Identify which cell holds the provided text, then report its [x, y] central coordinate. 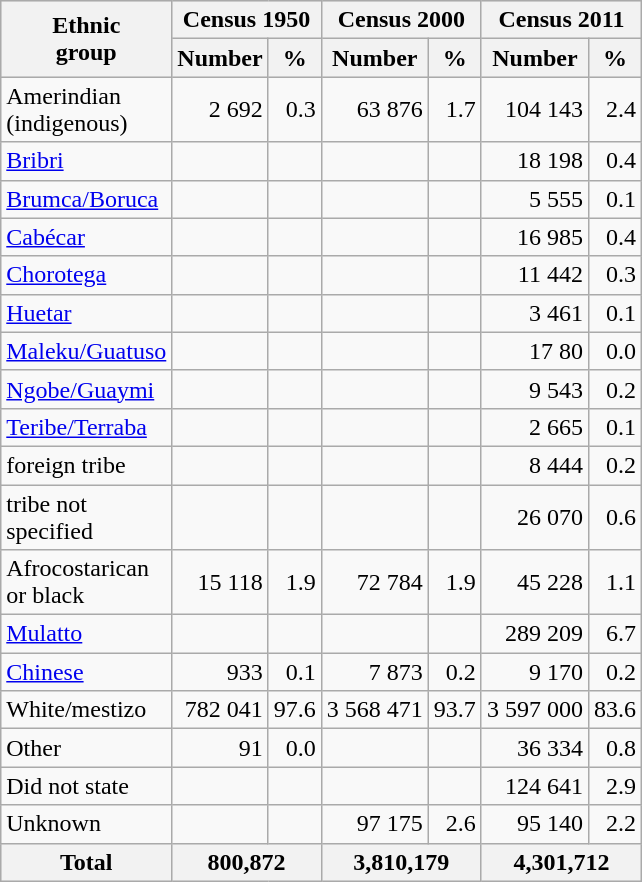
2 692 [220, 110]
45 228 [534, 582]
Ngobe/Guaymi [86, 389]
63 876 [374, 110]
Huetar [86, 313]
Cabécar [86, 237]
97.6 [294, 710]
782 041 [220, 710]
tribe not specified [86, 516]
36 334 [534, 748]
289 209 [534, 634]
Ethnicgroup [86, 39]
2.9 [614, 786]
6.7 [614, 634]
2.6 [454, 824]
3,810,179 [401, 862]
Maleku/Guatuso [86, 351]
foreign tribe [86, 465]
Other [86, 748]
9 543 [534, 389]
Teribe/Terraba [86, 427]
104 143 [534, 110]
800,872 [246, 862]
Did not state [86, 786]
16 985 [534, 237]
7 873 [374, 672]
3 568 471 [374, 710]
2 665 [534, 427]
Brumca/Boruca [86, 199]
Census 2011 [561, 20]
Amerindian (indigenous) [86, 110]
Chorotega [86, 275]
5 555 [534, 199]
Afrocostarican or black [86, 582]
72 784 [374, 582]
Bribri [86, 161]
83.6 [614, 710]
White/mestizo [86, 710]
3 597 000 [534, 710]
97 175 [374, 824]
1.7 [454, 110]
Unknown [86, 824]
4,301,712 [561, 862]
124 641 [534, 786]
1.1 [614, 582]
2.2 [614, 824]
93.7 [454, 710]
0.8 [614, 748]
0.6 [614, 516]
18 198 [534, 161]
3 461 [534, 313]
Census 2000 [401, 20]
Chinese [86, 672]
95 140 [534, 824]
933 [220, 672]
Mulatto [86, 634]
2.4 [614, 110]
Total [86, 862]
Census 1950 [246, 20]
9 170 [534, 672]
15 118 [220, 582]
26 070 [534, 516]
8 444 [534, 465]
11 442 [534, 275]
91 [220, 748]
17 80 [534, 351]
